Locate the cell with the specified text and output its (X, Y) center coordinate. 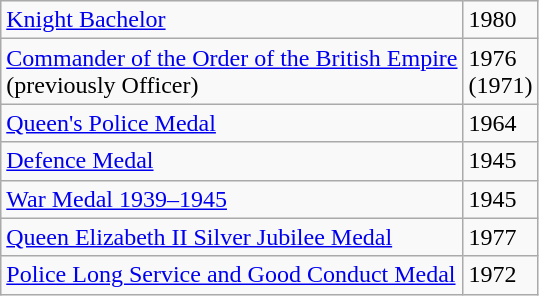
Knight Bachelor (232, 20)
Queen Elizabeth II Silver Jubilee Medal (232, 237)
1964 (500, 123)
1980 (500, 20)
Police Long Service and Good Conduct Medal (232, 275)
Defence Medal (232, 161)
Commander of the Order of the British Empire(previously Officer) (232, 72)
1977 (500, 237)
War Medal 1939–1945 (232, 199)
1972 (500, 275)
Queen's Police Medal (232, 123)
1976(1971) (500, 72)
